Identify which cell holds the provided text, then report its (x, y) central coordinate. 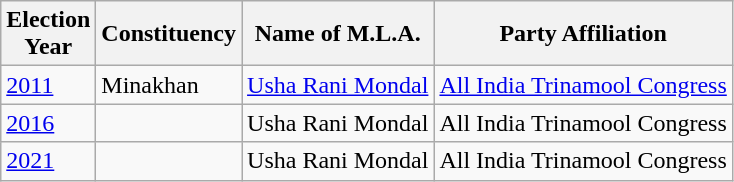
Minakhan (169, 85)
Name of M.L.A. (338, 34)
2011 (48, 85)
2021 (48, 161)
Election Year (48, 34)
2016 (48, 123)
Party Affiliation (583, 34)
Constituency (169, 34)
